Locate the cell with the specified text and output its [x, y] center coordinate. 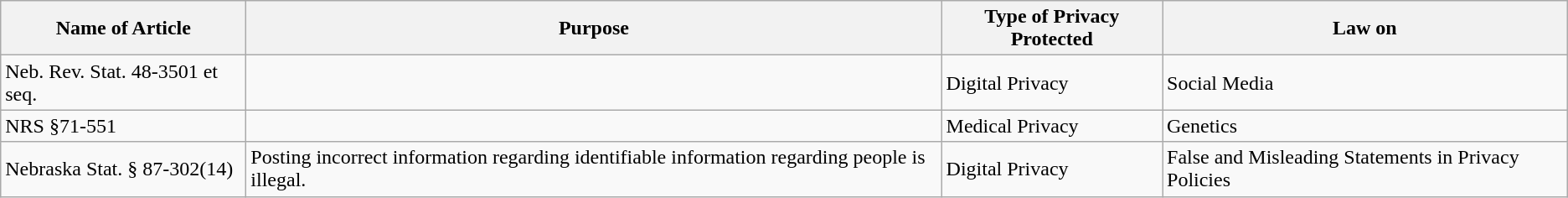
NRS §71-551 [124, 126]
Nebraska Stat. § 87-302(14) [124, 169]
Medical Privacy [1052, 126]
Social Media [1365, 82]
Genetics [1365, 126]
Purpose [594, 29]
Law on [1365, 29]
Type of Privacy Protected [1052, 29]
Name of Article [124, 29]
Posting incorrect information regarding identifiable information regarding people is illegal. [594, 169]
Neb. Rev. Stat. 48-3501 et seq. [124, 82]
False and Misleading Statements in Privacy Policies [1365, 169]
